Pinpoint the cell where the given text exists, returning its (X, Y) midpoint coordinate. 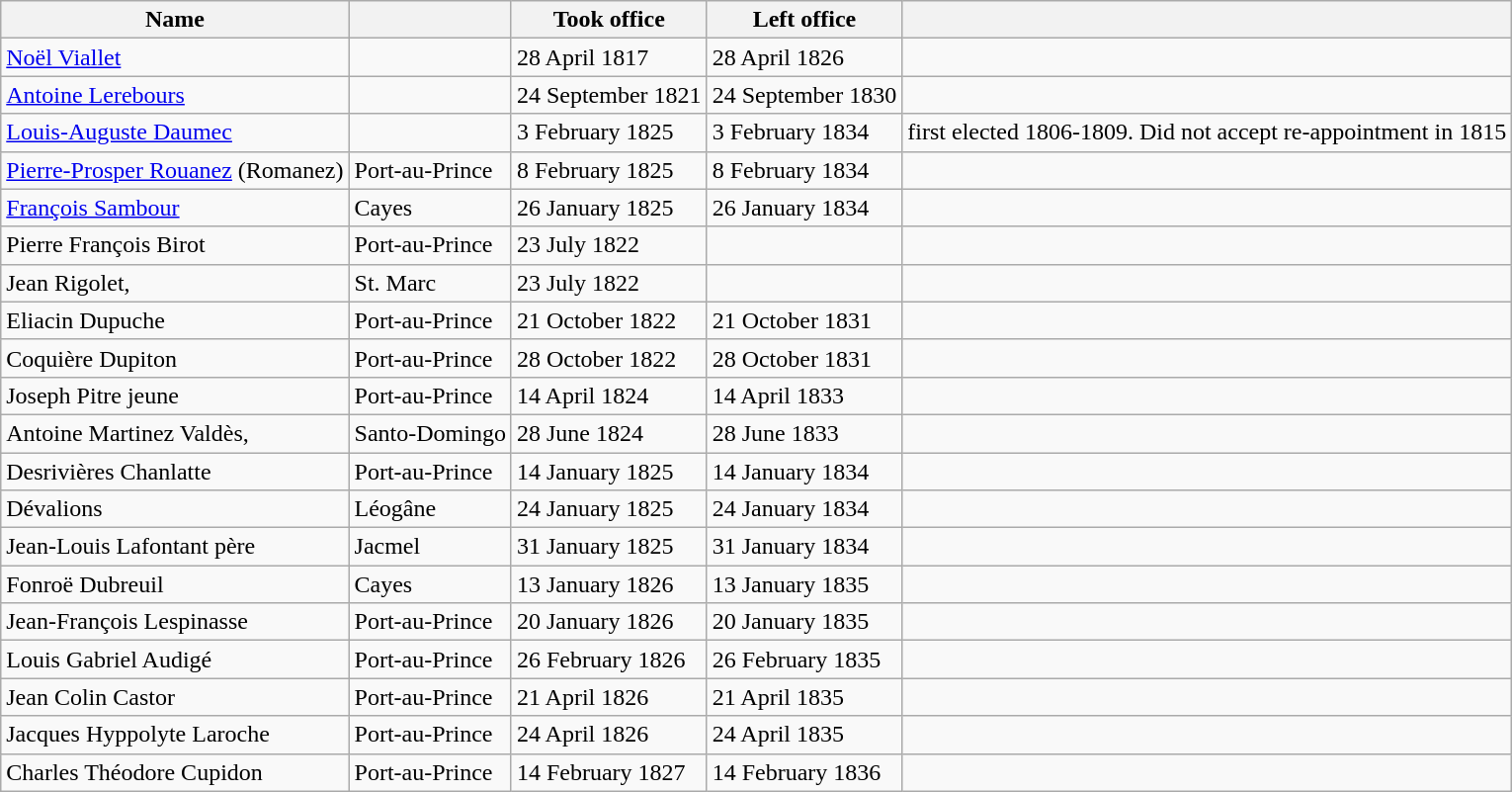
20 January 1835 (804, 622)
8 February 1825 (609, 170)
14 January 1834 (804, 472)
21 April 1826 (609, 697)
28 October 1831 (804, 358)
Louis-Auguste Daumec (175, 132)
Jean-François Lespinasse (175, 622)
31 January 1834 (804, 547)
14 February 1827 (609, 772)
Jacmel (430, 547)
Desrivières Chanlatte (175, 472)
20 January 1826 (609, 622)
Pierre-Prosper Rouanez (Romanez) (175, 170)
Jean Colin Castor (175, 697)
8 February 1834 (804, 170)
26 February 1835 (804, 660)
28 April 1826 (804, 57)
Name (175, 20)
Coquière Dupiton (175, 358)
Noël Viallet (175, 57)
26 January 1834 (804, 208)
Antoine Martinez Valdès, (175, 433)
Charles Théodore Cupidon (175, 772)
24 January 1834 (804, 509)
21 April 1835 (804, 697)
Léogâne (430, 509)
24 April 1826 (609, 735)
14 January 1825 (609, 472)
13 January 1835 (804, 584)
31 January 1825 (609, 547)
28 October 1822 (609, 358)
Left office (804, 20)
14 April 1833 (804, 396)
Eliacin Dupuche (175, 320)
Dévalions (175, 509)
first elected 1806-1809. Did not accept re-appointment in 1815 (1208, 132)
24 September 1821 (609, 95)
24 January 1825 (609, 509)
Jacques Hyppolyte Laroche (175, 735)
21 October 1831 (804, 320)
28 June 1833 (804, 433)
Fonroë Dubreuil (175, 584)
14 February 1836 (804, 772)
Antoine Lerebours (175, 95)
Louis Gabriel Audigé (175, 660)
Joseph Pitre jeune (175, 396)
26 February 1826 (609, 660)
3 February 1834 (804, 132)
21 October 1822 (609, 320)
Jean-Louis Lafontant père (175, 547)
Jean Rigolet, (175, 283)
St. Marc (430, 283)
3 February 1825 (609, 132)
24 April 1835 (804, 735)
13 January 1826 (609, 584)
28 June 1824 (609, 433)
Pierre François Birot (175, 245)
Santo-Domingo (430, 433)
Took office (609, 20)
26 January 1825 (609, 208)
24 September 1830 (804, 95)
14 April 1824 (609, 396)
François Sambour (175, 208)
28 April 1817 (609, 57)
